Locate the cell with the specified text and output its [x, y] center coordinate. 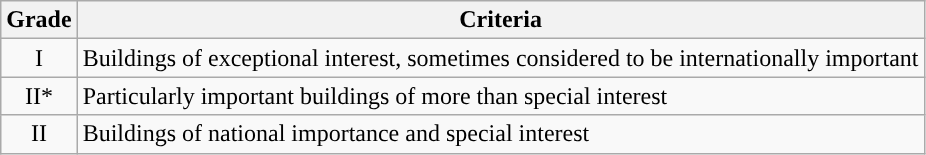
Criteria [500, 20]
II* [39, 96]
I [39, 58]
Buildings of exceptional interest, sometimes considered to be internationally important [500, 58]
Grade [39, 20]
II [39, 134]
Buildings of national importance and special interest [500, 134]
Particularly important buildings of more than special interest [500, 96]
